Find where the given text appears and provide that cell's center as (x, y) coordinate. 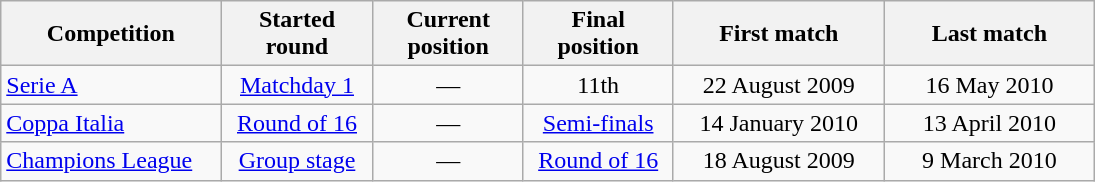
22 August 2009 (778, 85)
Started round (297, 34)
First match (778, 34)
Last match (990, 34)
14 January 2010 (778, 123)
Competition (111, 34)
Serie A (111, 85)
16 May 2010 (990, 85)
18 August 2009 (778, 161)
Final position (598, 34)
Champions League (111, 161)
Matchday 1 (297, 85)
Coppa Italia (111, 123)
9 March 2010 (990, 161)
Current position (448, 34)
13 April 2010 (990, 123)
11th (598, 85)
Semi-finals (598, 123)
Group stage (297, 161)
